Locate the cell with the specified text and output its [X, Y] center coordinate. 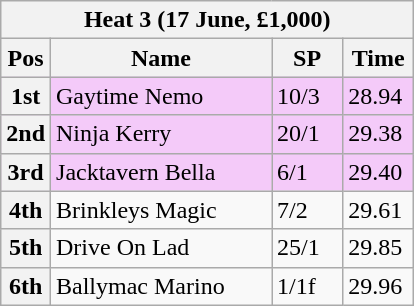
3rd [26, 172]
Ninja Kerry [162, 134]
Gaytime Nemo [162, 96]
20/1 [308, 134]
7/2 [308, 210]
6th [26, 286]
Heat 3 (17 June, £1,000) [208, 20]
1st [26, 96]
2nd [26, 134]
SP [308, 58]
1/1f [308, 286]
10/3 [308, 96]
4th [26, 210]
29.85 [378, 248]
Pos [26, 58]
29.40 [378, 172]
Brinkleys Magic [162, 210]
Drive On Lad [162, 248]
Jacktavern Bella [162, 172]
29.96 [378, 286]
29.38 [378, 134]
29.61 [378, 210]
25/1 [308, 248]
Name [162, 58]
Time [378, 58]
28.94 [378, 96]
5th [26, 248]
6/1 [308, 172]
Ballymac Marino [162, 286]
